Find where the given text appears and provide that cell's center as (x, y) coordinate. 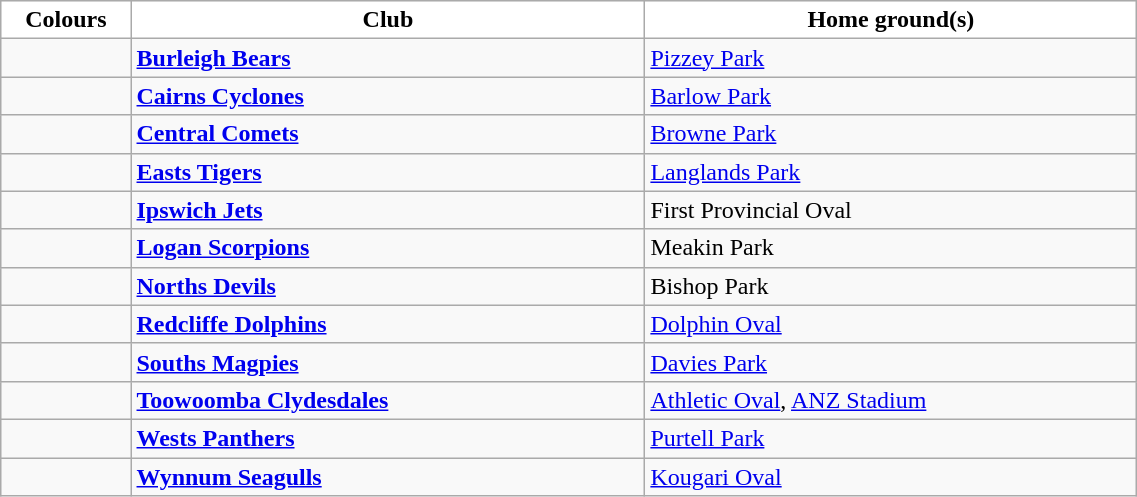
Dolphin Oval (891, 324)
Davies Park (891, 362)
Barlow Park (891, 96)
Kougari Oval (891, 477)
Club (388, 20)
Pizzey Park (891, 58)
Souths Magpies (388, 362)
Ipswich Jets (388, 210)
Browne Park (891, 134)
Wynnum Seagulls (388, 477)
Easts Tigers (388, 172)
Athletic Oval, ANZ Stadium (891, 400)
Norths Devils (388, 286)
Cairns Cyclones (388, 96)
Bishop Park (891, 286)
Central Comets (388, 134)
Purtell Park (891, 438)
Logan Scorpions (388, 248)
Redcliffe Dolphins (388, 324)
Wests Panthers (388, 438)
Home ground(s) (891, 20)
Langlands Park (891, 172)
Burleigh Bears (388, 58)
Colours (66, 20)
First Provincial Oval (891, 210)
Meakin Park (891, 248)
Toowoomba Clydesdales (388, 400)
